Scan for the cell matching the given text and deliver its (x, y) coordinate at center. 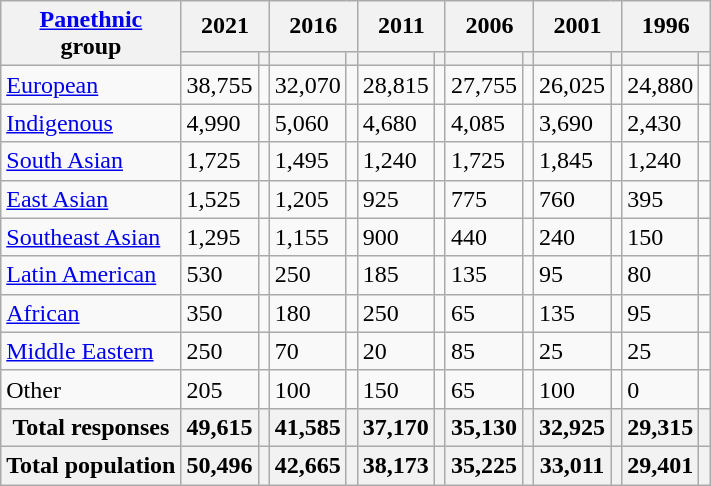
Total responses (91, 427)
Total population (91, 465)
530 (220, 275)
Panethnicgroup (91, 34)
Middle Eastern (91, 351)
35,130 (484, 427)
80 (660, 275)
900 (396, 237)
1,845 (572, 161)
1,295 (220, 237)
26,025 (572, 85)
Southeast Asian (91, 237)
32,070 (308, 85)
70 (308, 351)
440 (484, 237)
Other (91, 389)
38,173 (396, 465)
925 (396, 199)
180 (308, 313)
European (91, 85)
240 (572, 237)
395 (660, 199)
Latin American (91, 275)
33,011 (572, 465)
775 (484, 199)
35,225 (484, 465)
4,085 (484, 123)
20 (396, 351)
Indigenous (91, 123)
29,315 (660, 427)
1,205 (308, 199)
3,690 (572, 123)
49,615 (220, 427)
24,880 (660, 85)
1,155 (308, 237)
2011 (401, 26)
32,925 (572, 427)
50,496 (220, 465)
1996 (666, 26)
4,990 (220, 123)
350 (220, 313)
37,170 (396, 427)
0 (660, 389)
1,525 (220, 199)
4,680 (396, 123)
42,665 (308, 465)
South Asian (91, 161)
27,755 (484, 85)
185 (396, 275)
2,430 (660, 123)
29,401 (660, 465)
2021 (225, 26)
41,585 (308, 427)
1,495 (308, 161)
2001 (578, 26)
205 (220, 389)
85 (484, 351)
38,755 (220, 85)
African (91, 313)
2016 (313, 26)
5,060 (308, 123)
760 (572, 199)
28,815 (396, 85)
2006 (489, 26)
East Asian (91, 199)
